Extract the [X, Y] coordinate from the center of the cell holding the provided text.  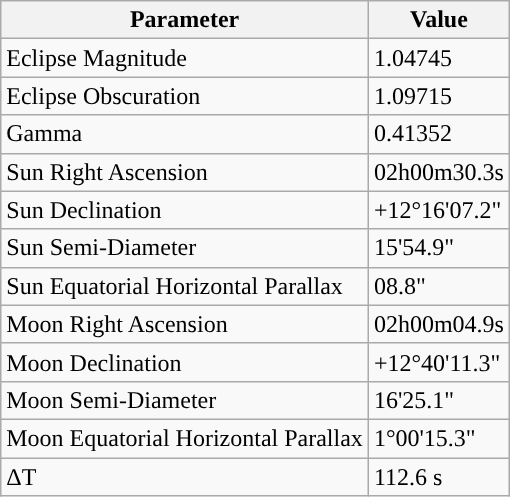
Parameter [185, 20]
Sun Right Ascension [185, 172]
Moon Semi-Diameter [185, 400]
16'25.1" [438, 400]
Eclipse Magnitude [185, 58]
Sun Equatorial Horizontal Parallax [185, 286]
08.8" [438, 286]
Sun Declination [185, 210]
Gamma [185, 134]
15'54.9" [438, 248]
Eclipse Obscuration [185, 96]
02h00m04.9s [438, 324]
Moon Right Ascension [185, 324]
Value [438, 20]
+12°16'07.2" [438, 210]
1.04745 [438, 58]
Moon Declination [185, 362]
1°00'15.3" [438, 438]
112.6 s [438, 477]
0.41352 [438, 134]
02h00m30.3s [438, 172]
ΔT [185, 477]
Moon Equatorial Horizontal Parallax [185, 438]
Sun Semi-Diameter [185, 248]
1.09715 [438, 96]
+12°40'11.3" [438, 362]
